Return the [X, Y] coordinate for the center point of the cell that contains the specified text.  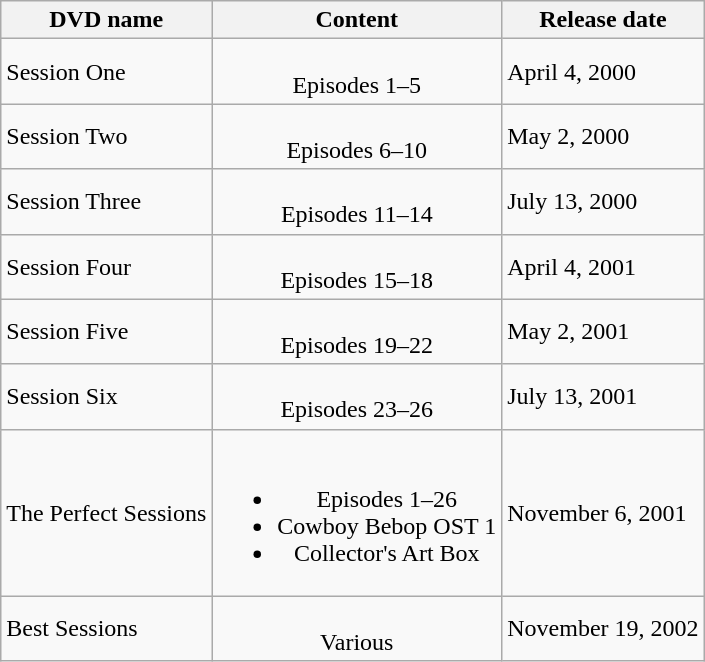
Release date [603, 20]
Various [357, 628]
Episodes 19–22 [357, 332]
July 13, 2001 [603, 396]
Session Three [106, 202]
Episodes 6–10 [357, 136]
Episodes 15–18 [357, 266]
Episodes 11–14 [357, 202]
DVD name [106, 20]
July 13, 2000 [603, 202]
Session One [106, 72]
Session Two [106, 136]
Session Five [106, 332]
November 6, 2001 [603, 512]
April 4, 2001 [603, 266]
May 2, 2001 [603, 332]
November 19, 2002 [603, 628]
May 2, 2000 [603, 136]
The Perfect Sessions [106, 512]
Session Four [106, 266]
Episodes 1–26Cowboy Bebop OST 1Collector's Art Box [357, 512]
Episodes 23–26 [357, 396]
Content [357, 20]
April 4, 2000 [603, 72]
Session Six [106, 396]
Episodes 1–5 [357, 72]
Best Sessions [106, 628]
